Return the (x, y) coordinate for the center point of the cell that contains the specified text.  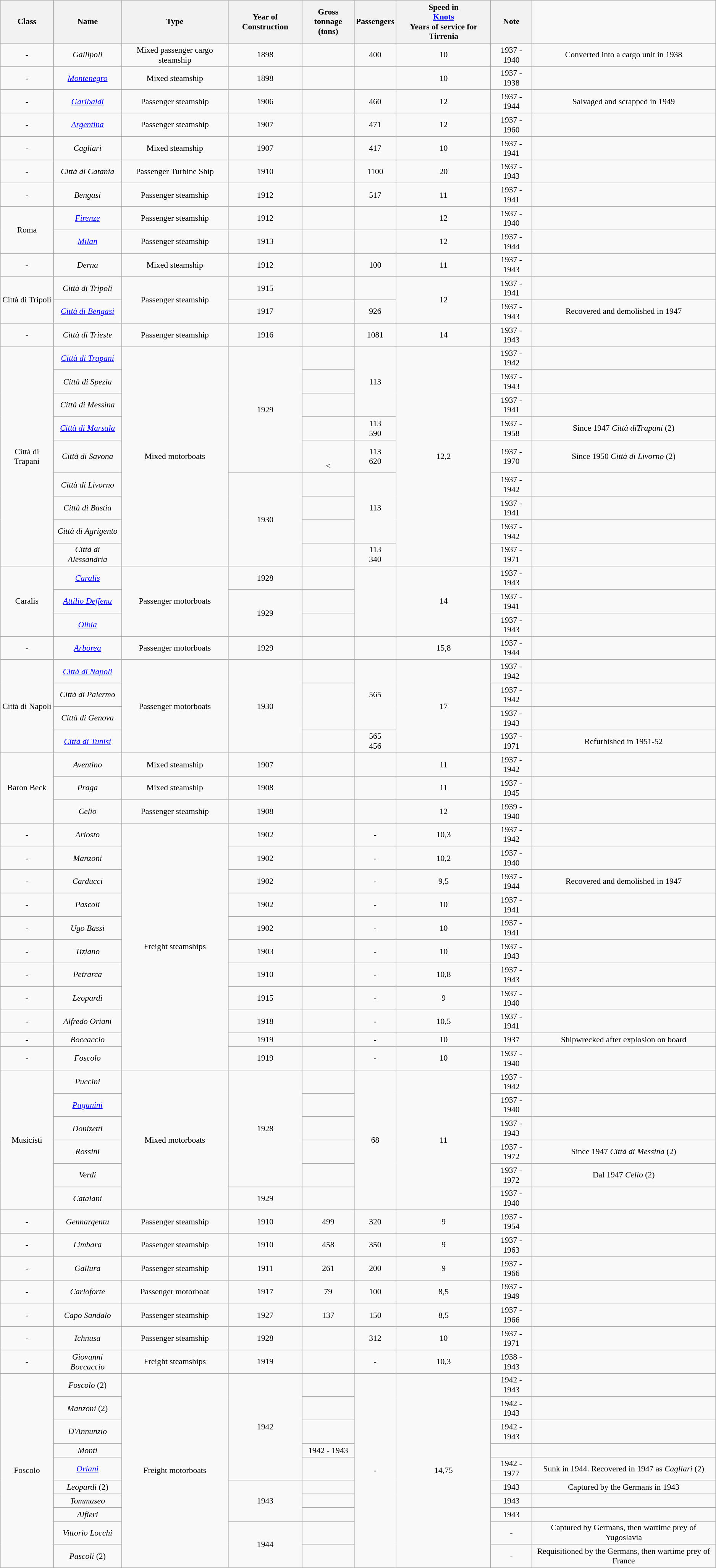
Pascoli (2) (87, 1556)
Leopardi (87, 998)
Rossini (87, 1151)
1942 - 1977 (511, 1468)
Carducci (87, 881)
Passenger Turbine Ship (175, 172)
10,5 (444, 1022)
517 (375, 195)
Sunk in 1944. Recovered in 1947 as Cagliari (2) (624, 1468)
Captured by the Germans in 1943 (624, 1487)
68 (375, 1140)
Musicisti (27, 1140)
Città di Savona (87, 457)
12,2 (444, 457)
Tommaseo (87, 1501)
Passenger motorboat (175, 1292)
Mixed passenger cargo steamship (175, 55)
Cagliari (87, 148)
Gross tonnage(tons) (328, 22)
Requisitioned by the Germans, then wartime prey of France (624, 1556)
312 (375, 1339)
Freight motorboats (175, 1471)
Since 1950 Città di Livorno (2) (624, 457)
200 (375, 1268)
Firenze (87, 218)
1906 (265, 102)
Type (175, 22)
Verdi (87, 1175)
Pascoli (87, 905)
Class (27, 22)
400 (375, 55)
458 (328, 1245)
Città di Marsala (87, 428)
Manzoni (87, 858)
Captured by Germans, then wartime prey of Yugoslavia (624, 1532)
Montenegro (87, 78)
1937 - 1949 (511, 1292)
Salvaged and scrapped in 1949 (624, 102)
Garibaldi (87, 102)
Città di Catania (87, 172)
1942 (265, 1427)
Puccini (87, 1082)
Tiziano (87, 951)
Praga (87, 788)
1100 (375, 172)
565 456 (375, 741)
Leopardi (2) (87, 1487)
Celio (87, 812)
1937 - 1958 (511, 428)
Converted into a cargo unit in 1938 (624, 55)
Attilio Deffenu (87, 602)
Città di Bengasi (87, 312)
79 (328, 1292)
Aventino (87, 765)
1937 - 1954 (511, 1222)
Città di Palermo (87, 695)
1938 - 1943 (511, 1361)
Shipwrecked after explosion on board (624, 1040)
137 (328, 1315)
113 590 (375, 428)
Carloforte (87, 1292)
1937 - 1960 (511, 125)
Città di Agrigento (87, 531)
Ariosto (87, 835)
Speed inKnotsYears of service for Tirrenia (444, 22)
1918 (265, 1022)
14,75 (444, 1471)
Bengasi (87, 195)
1937 - 1970 (511, 457)
20 (444, 172)
1903 (265, 951)
113 340 (375, 554)
Passengers (375, 22)
Vittorio Locchi (87, 1532)
Giovanni Boccaccio (87, 1361)
Città di Messina (87, 405)
Alfieri (87, 1515)
Ugo Bassi (87, 928)
Paganini (87, 1105)
Year of Construction (265, 22)
Foscolo (2) (87, 1385)
460 (375, 102)
1937 - 1938 (511, 78)
1939 - 1940 (511, 812)
Manzoni (2) (87, 1409)
1944 (265, 1544)
1937 - 1963 (511, 1245)
417 (375, 148)
Catalani (87, 1198)
Note (511, 22)
1081 (375, 335)
1937 - 1945 (511, 788)
1916 (265, 335)
926 (375, 312)
10,2 (444, 858)
Argentina (87, 125)
Città di Livorno (87, 485)
Città di Genova (87, 718)
17 (444, 706)
Città di Tunisi (87, 741)
Città di Bastia (87, 508)
320 (375, 1222)
1937 (511, 1040)
Alfredo Oriani (87, 1022)
565 (375, 695)
471 (375, 125)
< (328, 457)
Refurbished in 1951-52 (624, 741)
Capo Sandalo (87, 1315)
Petrarca (87, 975)
1927 (265, 1315)
150 (375, 1315)
Boccaccio (87, 1040)
261 (328, 1268)
9,5 (444, 881)
Gennargentu (87, 1222)
1911 (265, 1268)
Città di Trieste (87, 335)
Milan (87, 241)
Città di Alessandria (87, 554)
Monti (87, 1450)
Limbara (87, 1245)
Since 1947 Città di Messina (2) (624, 1151)
Name (87, 22)
Oriani (87, 1468)
15,8 (444, 648)
10,8 (444, 975)
Derna (87, 265)
113 620 (375, 457)
Roma (27, 230)
Città di Spezia (87, 382)
Olbia (87, 625)
Since 1947 Città diTrapani (2) (624, 428)
D'Annunzio (87, 1432)
Arborea (87, 648)
1913 (265, 241)
Gallipoli (87, 55)
350 (375, 1245)
499 (328, 1222)
Baron Beck (27, 788)
Ichnusa (87, 1339)
Donizetti (87, 1129)
Gallura (87, 1268)
Dal 1947 Celio (2) (624, 1175)
